From the cell containing the given text, extract its center point as (x, y) coordinate. 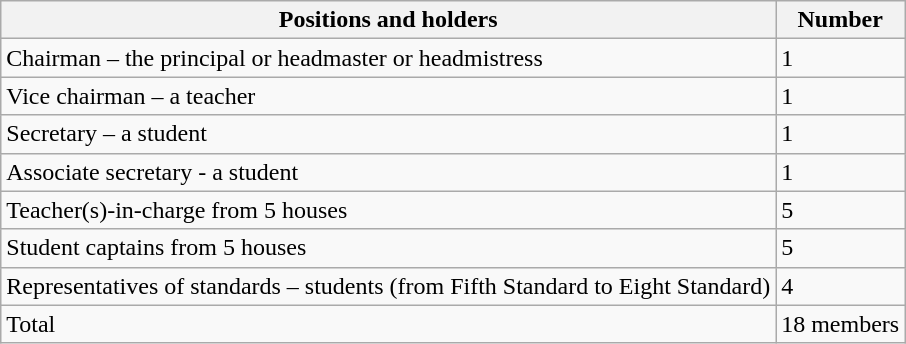
Secretary – a student (388, 134)
Number (840, 20)
Vice chairman – a teacher (388, 96)
Chairman – the principal or headmaster or headmistress (388, 58)
Teacher(s)-in-charge from 5 houses (388, 210)
4 (840, 286)
Total (388, 324)
Representatives of standards – students (from Fifth Standard to Eight Standard) (388, 286)
Associate secretary - a student (388, 172)
Student captains from 5 houses (388, 248)
18 members (840, 324)
Positions and holders (388, 20)
